Pinpoint the cell where the given text exists, returning its [X, Y] midpoint coordinate. 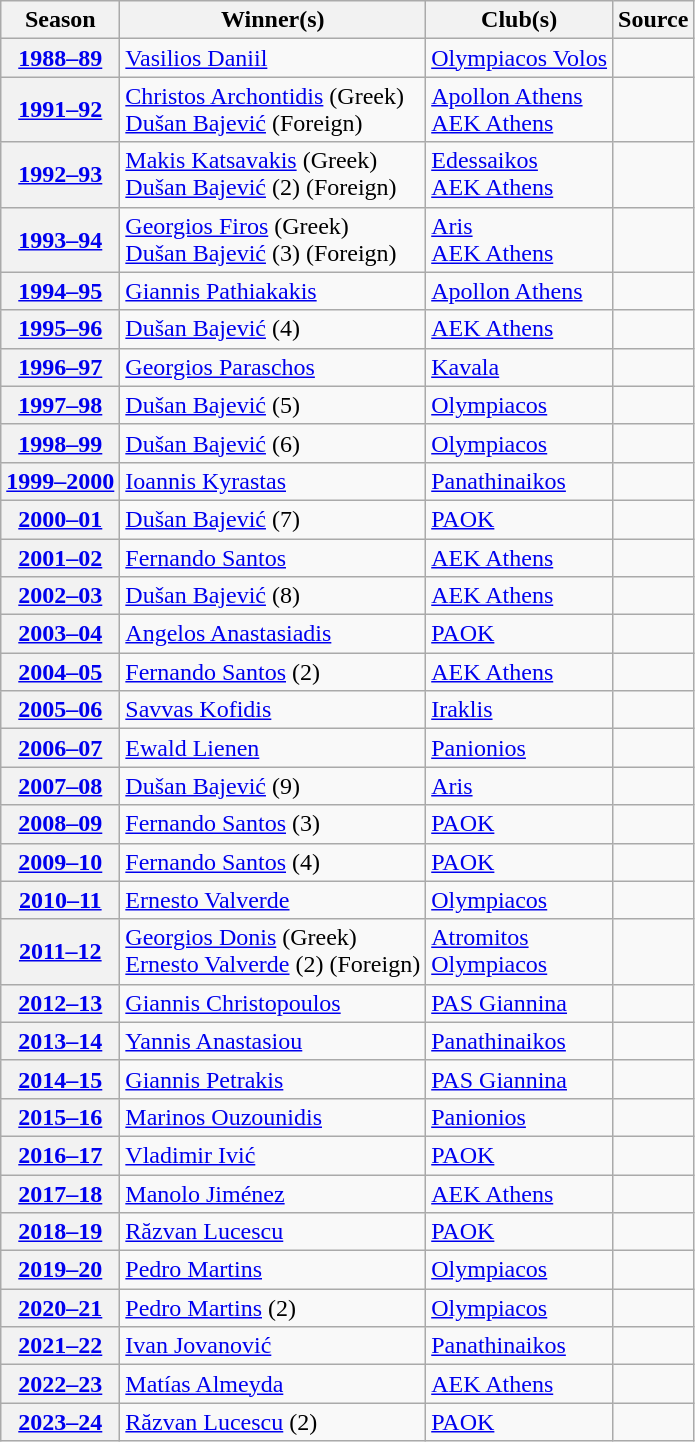
Matías Almeyda [273, 1384]
Dušan Bajević (8) [273, 596]
Ivan Jovanović [273, 1346]
Kavala [520, 367]
2023–24 [60, 1422]
Manolo Jiménez [273, 1193]
Christos Archontidis (Greek) Dušan Bajević (Foreign) [273, 110]
Pedro Martins (2) [273, 1308]
Apollon AthensAEK Athens [520, 110]
2014–15 [60, 1079]
Dušan Bajević (7) [273, 519]
2022–23 [60, 1384]
2019–20 [60, 1270]
1997–98 [60, 405]
Apollon Athens [520, 291]
2005–06 [60, 710]
2000–01 [60, 519]
Savvas Kofidis [273, 710]
2006–07 [60, 748]
Dušan Bajević (5) [273, 405]
1992–93 [60, 174]
1994–95 [60, 291]
2008–09 [60, 824]
Ioannis Kyrastas [273, 481]
1991–92 [60, 110]
2009–10 [60, 862]
2001–02 [60, 557]
Georgios Firos (Greek) Dušan Bajević (3) (Foreign) [273, 240]
Giannis Christopoulos [273, 1003]
Georgios Paraschos [273, 367]
Angelos Anastasiadis [273, 634]
Aris [520, 786]
2007–08 [60, 786]
Makis Katsavakis (Greek) Dušan Bajević (2) (Foreign) [273, 174]
Giannis Petrakis [273, 1079]
Giannis Pathiakakis [273, 291]
Club(s) [520, 20]
1999–2000 [60, 481]
1998–99 [60, 443]
2018–19 [60, 1232]
2013–14 [60, 1041]
2015–16 [60, 1117]
Yannis Anastasiou [273, 1041]
Pedro Martins [273, 1270]
Olympiacos Volos [520, 58]
2020–21 [60, 1308]
Iraklis [520, 710]
Dušan Bajević (9) [273, 786]
Vladimir Ivić [273, 1155]
Ewald Lienen [273, 748]
2012–13 [60, 1003]
1993–94 [60, 240]
2011–12 [60, 952]
2017–18 [60, 1193]
2003–04 [60, 634]
EdessaikosAEK Athens [520, 174]
ArisAEK Athens [520, 240]
2004–05 [60, 672]
2002–03 [60, 596]
Source [654, 20]
2010–11 [60, 900]
Fernando Santos (2) [273, 672]
1995–96 [60, 329]
1988–89 [60, 58]
Georgios Donis (Greek) Ernesto Valverde (2) (Foreign) [273, 952]
Ernesto Valverde [273, 900]
Dušan Bajević (6) [273, 443]
1996–97 [60, 367]
Fernando Santos [273, 557]
2016–17 [60, 1155]
Fernando Santos (3) [273, 824]
AtromitosOlympiacos [520, 952]
Răzvan Lucescu [273, 1232]
Season [60, 20]
Vasilios Daniil [273, 58]
Dušan Bajević (4) [273, 329]
Marinos Ouzounidis [273, 1117]
2021–22 [60, 1346]
Răzvan Lucescu (2) [273, 1422]
Winner(s) [273, 20]
Fernando Santos (4) [273, 862]
